Identify which cell holds the provided text, then report its [x, y] central coordinate. 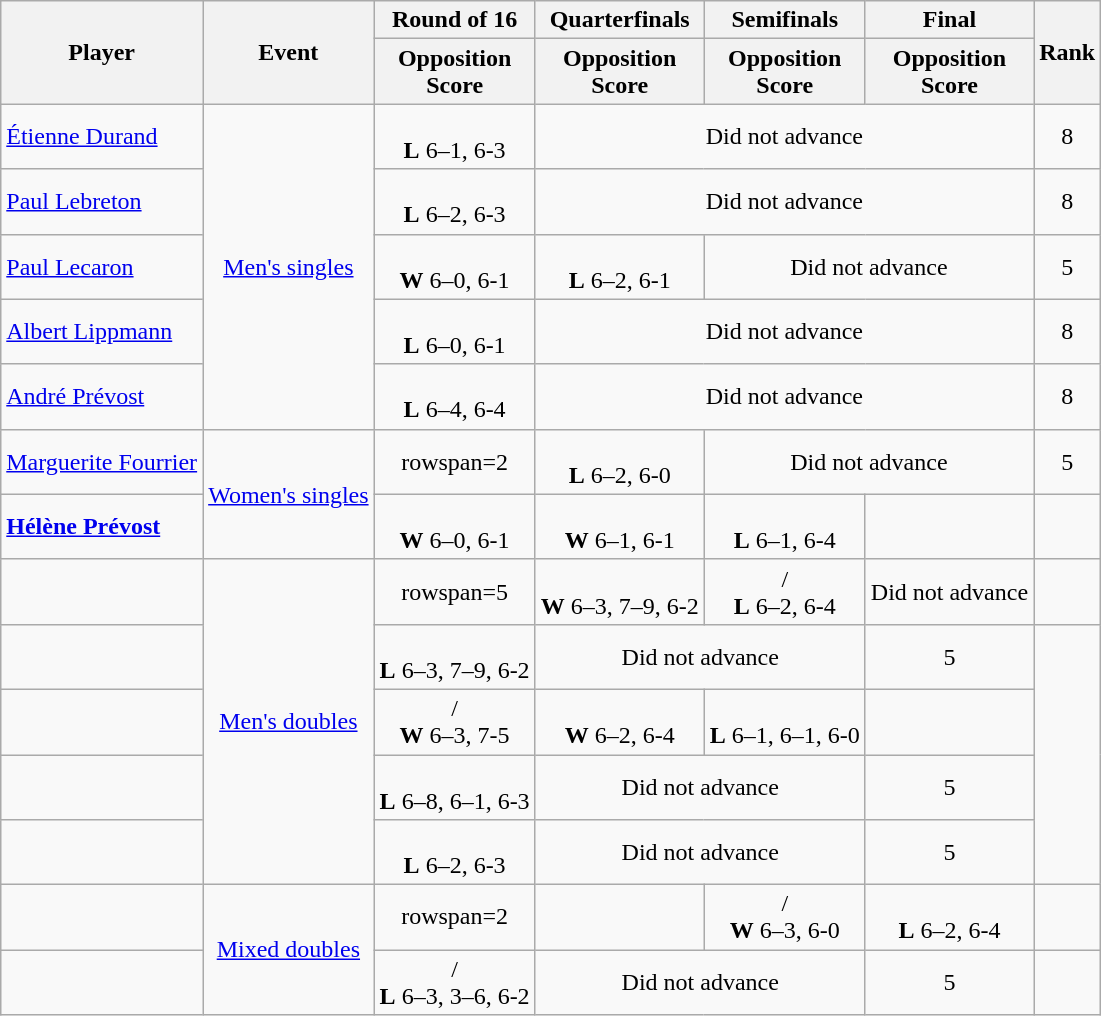
W 6–1, 6-1 [620, 526]
Hélène Prévost [102, 526]
rowspan=5 [454, 592]
W 6–3, 7–9, 6-2 [620, 592]
W 6–2, 6-4 [620, 722]
Albert Lippmann [102, 332]
André Prévost [102, 396]
/ W 6–3, 6-0 [784, 918]
Mixed doubles [288, 950]
Semifinals [784, 20]
L 6–8, 6–1, 6-3 [454, 786]
L 6–1, 6-4 [784, 526]
Men's singles [288, 266]
L 6–2, 6-4 [949, 918]
L 6–1, 6–1, 6-0 [784, 722]
Rank [1068, 52]
Étienne Durand [102, 136]
Men's doubles [288, 722]
L 6–4, 6-4 [454, 396]
/ L 6–2, 6-4 [784, 592]
L 6–2, 6-0 [620, 462]
Final [949, 20]
Women's singles [288, 494]
L 6–2, 6-1 [620, 266]
Paul Lebreton [102, 202]
Marguerite Fourrier [102, 462]
L 6–3, 7–9, 6-2 [454, 656]
Event [288, 52]
Quarterfinals [620, 20]
Paul Lecaron [102, 266]
L 6–1, 6-3 [454, 136]
L 6–0, 6-1 [454, 332]
/ L 6–3, 3–6, 6-2 [454, 982]
Round of 16 [454, 20]
Player [102, 52]
/ W 6–3, 7-5 [454, 722]
